Locate the cell with the specified text and output its (x, y) center coordinate. 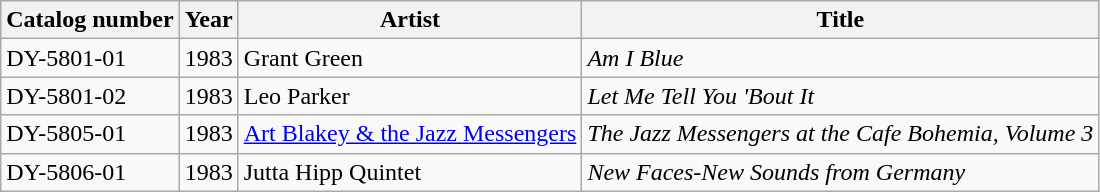
Artist (410, 20)
Year (208, 20)
Grant Green (410, 58)
Am I Blue (840, 58)
Leo Parker (410, 96)
Title (840, 20)
DY-5801-02 (90, 96)
DY-5801-01 (90, 58)
The Jazz Messengers at the Cafe Bohemia, Volume 3 (840, 134)
DY-5806-01 (90, 172)
DY-5805-01 (90, 134)
Jutta Hipp Quintet (410, 172)
Catalog number (90, 20)
Art Blakey & the Jazz Messengers (410, 134)
Let Me Tell You 'Bout It (840, 96)
New Faces-New Sounds from Germany (840, 172)
